Pinpoint the cell where the given text exists, returning its [X, Y] midpoint coordinate. 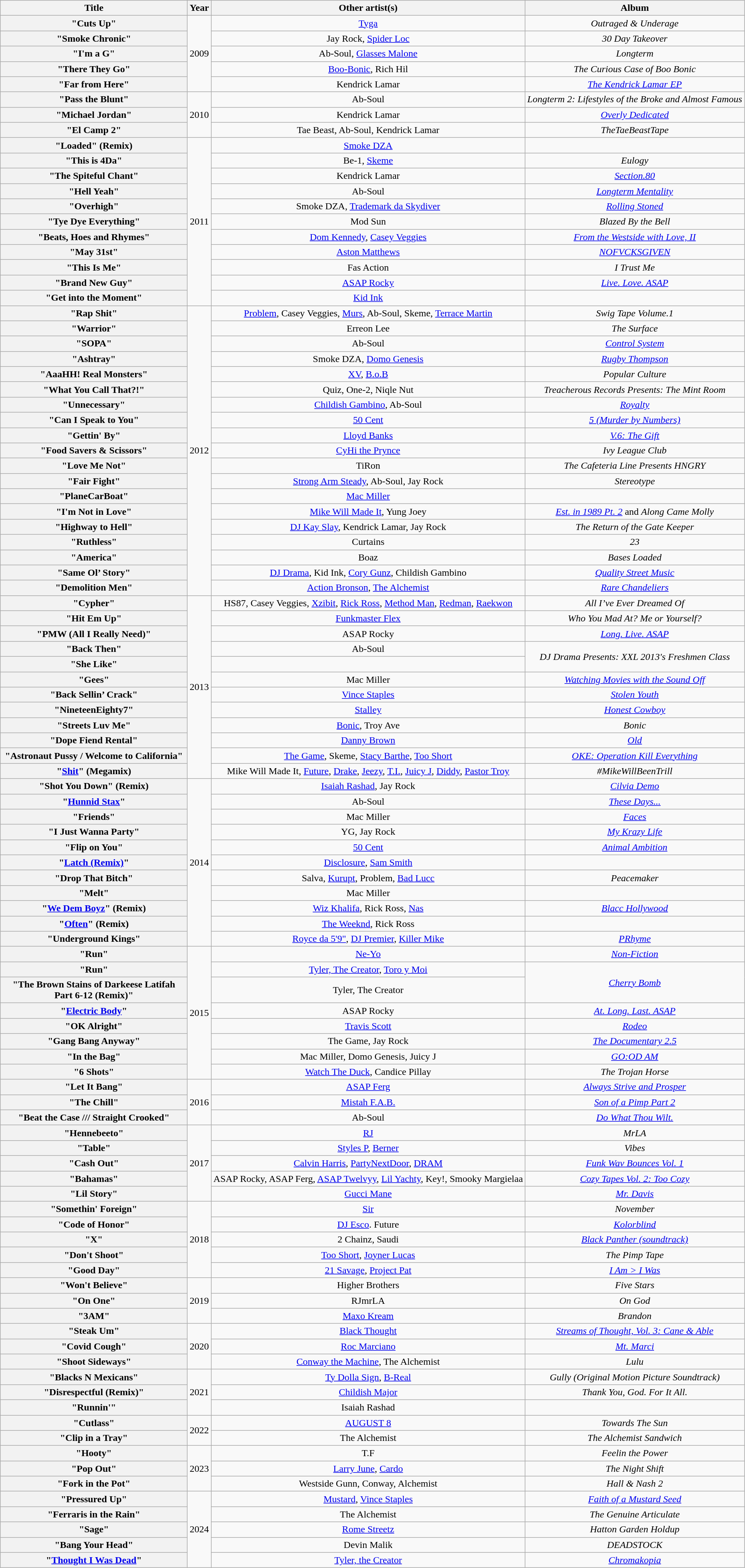
Swig Tape Volume.1 [635, 313]
MrLA [635, 1133]
Longterm Mentality [635, 191]
"Tye Dye Everything" [94, 222]
Problem, Casey Veggies, Murs, Ab-Soul, Skeme, Terrace Martin [368, 313]
Tae Beast, Ab-Soul, Kendrick Lamar [368, 130]
AUGUST 8 [368, 1423]
ASAP Rocky, ASAP Ferg, ASAP Twelvyy, Lil Yachty, Key!, Smooky Margielaa [368, 1178]
"Disrespectful (Remix)" [94, 1392]
2014 [200, 863]
"Runnin'" [94, 1407]
Danny Brown [368, 741]
"Drop That Bitch" [94, 878]
"6 Shots" [94, 1072]
"Shit" (Megamix) [94, 771]
At. Long. Last. ASAP [635, 1011]
Westside Gunn, Conway, Alchemist [368, 1484]
"Latch (Remix)" [94, 862]
Hatton Garden Holdup [635, 1530]
2024 [200, 1530]
"Warrior" [94, 328]
Action Bronson, The Alchemist [368, 588]
Ty Dolla Sign, B-Real [368, 1377]
Kolorblind [635, 1224]
Control System [635, 344]
Five Stars [635, 1285]
"Lil Story" [94, 1194]
OKE: Operation Kill Everything [635, 756]
TheTaeBeastTape [635, 130]
2013 [200, 687]
"Covid Cough" [94, 1346]
TiRon [368, 466]
"Smoke Chronic" [94, 38]
Wiz Khalifa, Rick Ross, Nas [368, 908]
Gully (Original Motion Picture Soundtrack) [635, 1377]
Est. in 1989 Pt. 2 and Along Came Molly [635, 512]
YG, Jay Rock [368, 832]
"I'm Not in Love" [94, 512]
"America" [94, 557]
Streams of Thought, Vol. 3: Cane & Able [635, 1331]
Calvin Harris, PartyNextDoor, DRAM [368, 1163]
HS87, Casey Veggies, Xzibit, Rick Ross, Method Man, Redman, Raekwon [368, 603]
Ivy League Club [635, 451]
Be-1, Skeme [368, 160]
Blazed By the Bell [635, 222]
"Can I Speak to You" [94, 420]
Devin Malik [368, 1545]
"Fair Fight" [94, 481]
Sir [368, 1209]
"There They Go" [94, 69]
Higher Brothers [368, 1285]
Faith of a Mustard Seed [635, 1499]
"Shot You Down" (Remix) [94, 786]
"Good Day" [94, 1270]
DJ Drama Presents: XXL 2013's Freshmen Class [635, 656]
Ab-Soul, Glasses Malone [368, 54]
Jay Rock, Spider Loc [368, 38]
2017 [200, 1163]
Non-Fiction [635, 954]
The Curious Case of Boo Bonic [635, 69]
The Pimp Tape [635, 1255]
Thank You, God. For It All. [635, 1392]
Cozy Tapes Vol. 2: Too Cozy [635, 1178]
"Rap Shit" [94, 313]
2019 [200, 1301]
Faces [635, 817]
"Ruthless" [94, 542]
Lloyd Banks [368, 435]
Roc Marciano [368, 1346]
Isaiah Rashad [368, 1407]
"This is 4Da" [94, 160]
Gucci Mane [368, 1194]
"3AM" [94, 1316]
"Blacks N Mexicans" [94, 1377]
Overly Dedicated [635, 115]
Rolling Stoned [635, 206]
"Ashtray" [94, 359]
Erreon Lee [368, 328]
"Shoot Sideways" [94, 1362]
2016 [200, 1102]
"Streets Luv Me" [94, 725]
"Pressured Up" [94, 1499]
"Won't Believe" [94, 1285]
Cilvia Demo [635, 786]
Black Thought [368, 1331]
Larry June, Cardo [368, 1469]
"Table" [94, 1148]
Dom Kennedy, Casey Veggies [368, 237]
2020 [200, 1346]
"Back Then" [94, 649]
"Underground Kings" [94, 939]
All I’ve Ever Dreamed Of [635, 603]
RJmrLA [368, 1301]
23 [635, 542]
Bases Loaded [635, 557]
Funk Wav Bounces Vol. 1 [635, 1163]
"She Like" [94, 664]
Bonic, Troy Ave [368, 725]
Live. Love. ASAP [635, 283]
2 Chainz, Saudi [368, 1240]
Stolen Youth [635, 695]
"Gang Bang Anyway" [94, 1041]
The Documentary 2.5 [635, 1041]
Rare Chandeliers [635, 588]
DJ Drama, Kid Ink, Cory Gunz, Childish Gambino [368, 573]
Boaz [368, 557]
Mr. Davis [635, 1194]
"X" [94, 1240]
"Steak Um" [94, 1331]
Maxo Kream [368, 1316]
Feelin the Power [635, 1453]
"Thought I Was Dead" [94, 1560]
"Fork in the Pot" [94, 1484]
Boo-Bonic, Rich Hil [368, 69]
Rugby Thompson [635, 359]
"Let It Bang" [94, 1087]
Son of a Pimp Part 2 [635, 1102]
Ne-Yo [368, 954]
Funkmaster Flex [368, 618]
Conway the Machine, The Alchemist [368, 1362]
XV, B.o.B [368, 374]
"Pass the Blunt" [94, 99]
"Highway to Hell" [94, 527]
These Days... [635, 801]
Stalley [368, 710]
Old [635, 741]
2022 [200, 1430]
Honest Cowboy [635, 710]
Treacherous Records Presents: The Mint Room [635, 389]
"I Just Wanna Party" [94, 832]
Album [635, 8]
Vince Staples [368, 695]
Royce da 5'9", DJ Premier, Killer Mike [368, 939]
"Loaded" (Remix) [94, 145]
I Trust Me [635, 267]
Disclosure, Sam Smith [368, 862]
Salva, Kurupt, Problem, Bad Lucc [368, 878]
"Somethin' Foreign" [94, 1209]
"I'm a G" [94, 54]
Always Strive and Prosper [635, 1087]
Childish Major [368, 1392]
"Dope Fiend Rental" [94, 741]
CyHi the Prynce [368, 451]
21 Savage, Project Pat [368, 1270]
"The Spiteful Chant" [94, 176]
"Cutlass" [94, 1423]
Aston Matthews [368, 252]
"Cash Out" [94, 1163]
"Astronaut Pussy / Welcome to California" [94, 756]
DJ Kay Slay, Kendrick Lamar, Jay Rock [368, 527]
"Hennebeeto" [94, 1133]
"Get into the Moment" [94, 298]
"AaaHH! Real Monsters" [94, 374]
"NineteenEighty7" [94, 710]
"Same Ol’ Story" [94, 573]
Cherry Bomb [635, 982]
Quality Street Music [635, 573]
NOFVCKSGIVEN [635, 252]
"Melt" [94, 893]
"Bahamas" [94, 1178]
Isaiah Rashad, Jay Rock [368, 786]
My Krazy Life [635, 832]
DJ Esco. Future [368, 1224]
Travis Scott [368, 1026]
RJ [368, 1133]
Fas Action [368, 267]
On God [635, 1301]
"Friends" [94, 817]
5 (Murder by Numbers) [635, 420]
Lulu [635, 1362]
"We Dem Boyz" (Remix) [94, 908]
"Hit Em Up" [94, 618]
Stereotype [635, 481]
The Game, Skeme, Stacy Barthe, Too Short [368, 756]
"Pop Out" [94, 1469]
GO:OD AM [635, 1056]
#MikeWillBeenTrill [635, 771]
"Hunnid Stax" [94, 801]
2018 [200, 1240]
PRhyme [635, 939]
"Unnecessary" [94, 405]
The Game, Jay Rock [368, 1041]
Childish Gambino, Ab-Soul [368, 405]
Black Panther (soundtrack) [635, 1240]
"Flip on You" [94, 847]
The Surface [635, 328]
Smoke DZA, Trademark da Skydiver [368, 206]
V.6: The Gift [635, 435]
2015 [200, 1013]
"OK Alright" [94, 1026]
Mustard, Vince Staples [368, 1499]
Other artist(s) [368, 8]
"May 31st" [94, 252]
2021 [200, 1392]
2023 [200, 1469]
The Weeknd, Rick Ross [368, 923]
"Michael Jordan" [94, 115]
"On One" [94, 1301]
"Beat the Case /// Straight Crooked" [94, 1117]
Eulogy [635, 160]
The Genuine Articulate [635, 1514]
"El Camp 2" [94, 130]
"Beats, Hoes and Rhymes" [94, 237]
"SOPA" [94, 344]
2011 [200, 221]
"Ferraris in the Rain" [94, 1514]
"Back Sellin’ Crack" [94, 695]
Tyler, The Creator [368, 990]
"The Brown Stains of Darkeese Latifah Part 6-12 (Remix)" [94, 990]
Smoke DZA [368, 145]
"Often" (Remix) [94, 923]
Strong Arm Steady, Ab-Soul, Jay Rock [368, 481]
Bonic [635, 725]
The Kendrick Lamar EP [635, 84]
"Hell Yeah" [94, 191]
"Food Savers & Scissors" [94, 451]
"Cuts Up" [94, 23]
Watching Movies with the Sound Off [635, 680]
"PMW (All I Really Need)" [94, 633]
"Clip in a Tray" [94, 1438]
"This Is Me" [94, 267]
Tyga [368, 23]
"Gees" [94, 680]
2009 [200, 54]
"Overhigh" [94, 206]
Kid Ink [368, 298]
Do What Thou Wilt. [635, 1117]
Mistah F.A.B. [368, 1102]
Tyler, the Creator [368, 1560]
The Trojan Horse [635, 1072]
T.F [368, 1453]
Vibes [635, 1148]
Too Short, Joyner Lucas [368, 1255]
"Cypher" [94, 603]
Chromakopia [635, 1560]
Brandon [635, 1316]
Smoke DZA, Domo Genesis [368, 359]
Styles P, Berner [368, 1148]
The Alchemist Sandwich [635, 1438]
I Am > I Was [635, 1270]
Watch The Duck, Candice Pillay [368, 1072]
"Gettin' By" [94, 435]
Rodeo [635, 1026]
2010 [200, 115]
Title [94, 8]
"What You Call That?!" [94, 389]
Tyler, The Creator, Toro y Moi [368, 969]
Outraged & Underage [635, 23]
Year [200, 8]
"Code of Honor" [94, 1224]
2012 [200, 451]
Royalty [635, 405]
"Don't Shoot" [94, 1255]
DEADSTOCK [635, 1545]
Rome Streetz [368, 1530]
Mike Will Made It, Yung Joey [368, 512]
From the Westside with Love, II [635, 237]
"Love Me Not" [94, 466]
The Night Shift [635, 1469]
The Return of the Gate Keeper [635, 527]
Longterm [635, 54]
Mt. Marci [635, 1346]
Blacc Hollywood [635, 908]
Mod Sun [368, 222]
"Demolition Men" [94, 588]
"Hooty" [94, 1453]
"The Chill" [94, 1102]
Animal Ambition [635, 847]
Section.80 [635, 176]
"PlaneCarBoat" [94, 496]
ASAP Ferg [368, 1087]
Curtains [368, 542]
Hall & Nash 2 [635, 1484]
"Electric Body" [94, 1011]
"Sage" [94, 1530]
30 Day Takeover [635, 38]
Towards The Sun [635, 1423]
"Bang Your Head" [94, 1545]
"Brand New Guy" [94, 283]
Popular Culture [635, 374]
Longterm 2: Lifestyles of the Broke and Almost Famous [635, 99]
"Far from Here" [94, 84]
Mike Will Made It, Future, Drake, Jeezy, T.I., Juicy J, Diddy, Pastor Troy [368, 771]
Who You Mad At? Me or Yourself? [635, 618]
Quiz, One-2, Niqle Nut [368, 389]
Long. Live. ASAP [635, 633]
Peacemaker [635, 878]
November [635, 1209]
The Cafeteria Line Presents HNGRY [635, 466]
"In the Bag" [94, 1056]
Mac Miller, Domo Genesis, Juicy J [368, 1056]
